Capture the cell that displays the provided text and extract its [X, Y] central coordinate. 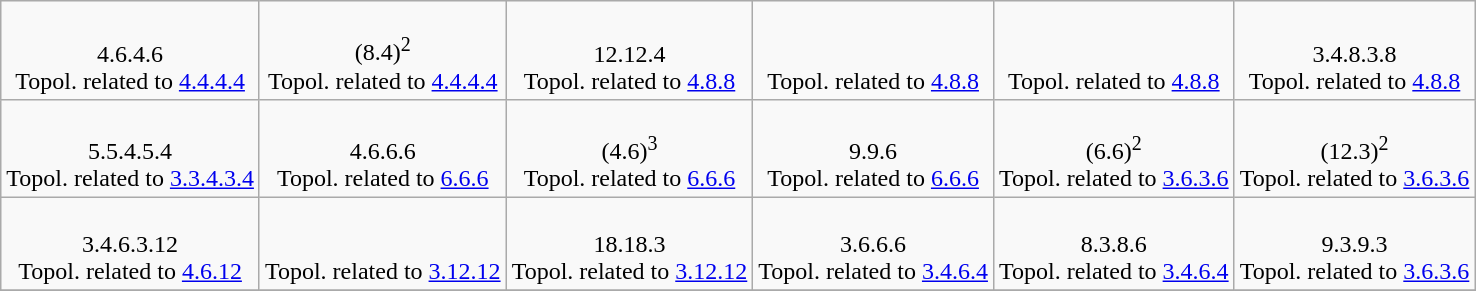
3.4.8.3.8Topol. related to 4.8.8 [1354, 50]
8.3.8.6Topol. related to 3.4.6.4 [1114, 244]
9.9.6Topol. related to 6.6.6 [874, 148]
3.4.6.3.12Topol. related to 4.6.12 [130, 244]
4.6.6.6Topol. related to 6.6.6 [382, 148]
(12.3)2Topol. related to 3.6.3.6 [1354, 148]
9.3.9.3Topol. related to 3.6.3.6 [1354, 244]
4.6.4.6Topol. related to 4.4.4.4 [130, 50]
(8.4)2Topol. related to 4.4.4.4 [382, 50]
3.6.6.6Topol. related to 3.4.6.4 [874, 244]
(6.6)2Topol. related to 3.6.3.6 [1114, 148]
(4.6)3Topol. related to 6.6.6 [630, 148]
5.5.4.5.4Topol. related to 3.3.4.3.4 [130, 148]
Topol. related to 3.12.12 [382, 244]
12.12.4Topol. related to 4.8.8 [630, 50]
18.18.3Topol. related to 3.12.12 [630, 244]
